Search for the cell housing the specified text and yield its [x, y] center coordinate. 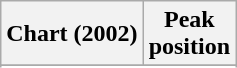
Chart (2002) [72, 34]
Peakposition [189, 34]
